Capture the cell that displays the provided text and extract its (X, Y) central coordinate. 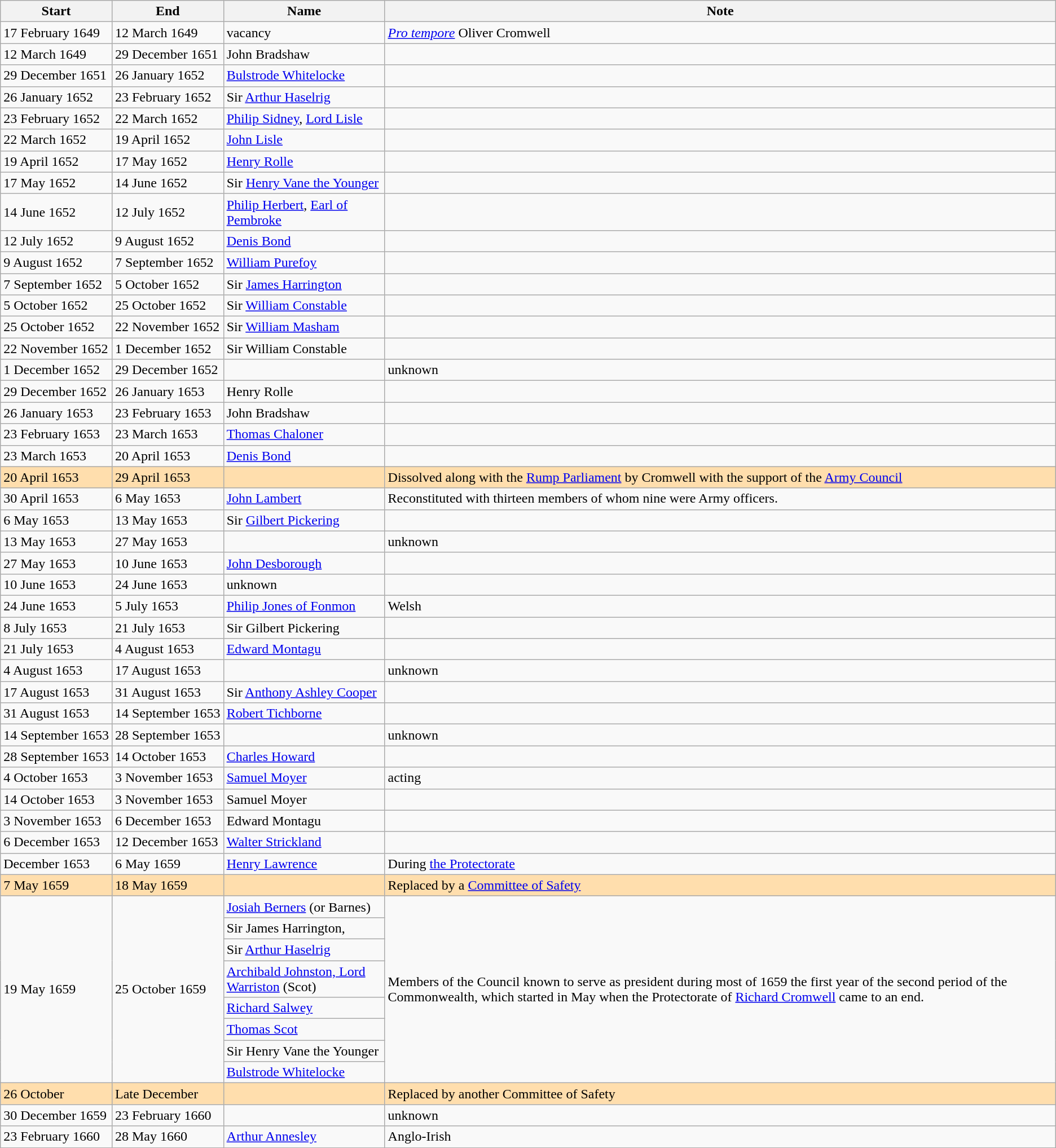
Sir William Masham (304, 327)
Sir Anthony Ashley Cooper (304, 692)
Sir James Harrington, (304, 928)
19 May 1659 (56, 989)
Walter Strickland (304, 842)
Philip Sidney, Lord Lisle (304, 118)
Welsh (720, 606)
30 December 1659 (56, 1115)
18 May 1659 (168, 885)
Philip Jones of Fonmon (304, 606)
Richard Salwey (304, 1008)
12 December 1653 (168, 842)
Arthur Annesley (304, 1137)
Dissolved along with the Rump Parliament by Cromwell with the support of the Army Council (720, 477)
28 May 1660 (168, 1137)
Pro tempore Oliver Cromwell (720, 33)
Replaced by another Committee of Safety (720, 1094)
5 July 1653 (168, 606)
vacancy (304, 33)
acting (720, 778)
Archibald Johnston, Lord Warriston (Scot) (304, 978)
25 October 1659 (168, 989)
John Lambert (304, 499)
4 October 1653 (56, 778)
Sir James Harrington (304, 284)
8 July 1653 (56, 628)
William Purefoy (304, 262)
Name (304, 11)
Anglo-Irish (720, 1137)
6 May 1659 (168, 864)
Henry Lawrence (304, 864)
Thomas Chaloner (304, 434)
Philip Herbert, Earl of Pembroke (304, 212)
During the Protectorate (720, 864)
Thomas Scot (304, 1030)
Robert Tichborne (304, 714)
Josiah Berners (or Barnes) (304, 907)
7 May 1659 (56, 885)
30 April 1653 (56, 499)
Replaced by a Committee of Safety (720, 885)
Late December (168, 1094)
John Lisle (304, 140)
17 February 1649 (56, 33)
Start (56, 11)
29 April 1653 (168, 477)
End (168, 11)
Reconstituted with thirteen members of whom nine were Army officers. (720, 499)
John Desborough (304, 563)
26 October (56, 1094)
Charles Howard (304, 756)
Note (720, 11)
December 1653 (56, 864)
